Provide the (X, Y) coordinate of the cell's center where the given text is located.  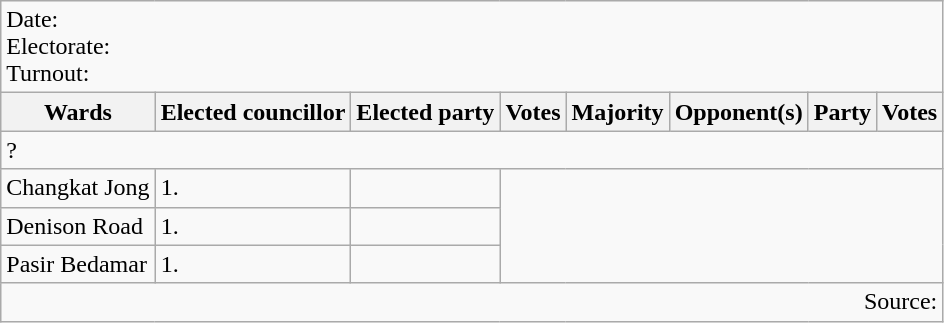
Opponent(s) (738, 112)
Denison Road (78, 226)
Wards (78, 112)
Changkat Jong (78, 188)
Majority (618, 112)
Party (842, 112)
Date: Electorate: Turnout: (472, 47)
? (472, 150)
Pasir Bedamar (78, 264)
Source: (472, 302)
Elected party (426, 112)
Elected councillor (253, 112)
